For the text-containing cell, return its midpoint in (x, y) coordinate format. 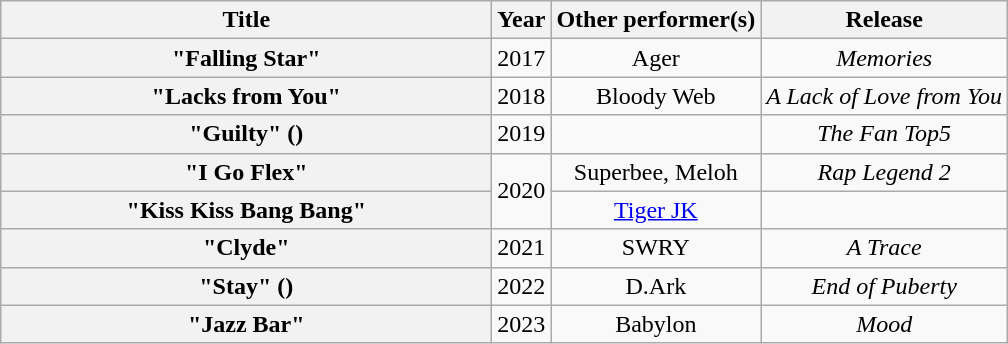
Mood (884, 324)
Babylon (656, 324)
"Jazz Bar" (246, 324)
The Fan Top5 (884, 134)
Tiger JK (656, 210)
D.Ark (656, 286)
"Guilty" () (246, 134)
Other performer(s) (656, 20)
"Kiss Kiss Bang Bang" (246, 210)
2018 (522, 96)
Year (522, 20)
"I Go Flex" (246, 172)
Memories (884, 58)
Bloody Web (656, 96)
SWRY (656, 248)
2020 (522, 191)
2021 (522, 248)
"Clyde" (246, 248)
End of Puberty (884, 286)
Superbee, Meloh (656, 172)
"Stay" () (246, 286)
2019 (522, 134)
2023 (522, 324)
Rap Legend 2 (884, 172)
A Trace (884, 248)
Ager (656, 58)
"Lacks from You" (246, 96)
A Lack of Love from You (884, 96)
"Falling Star" (246, 58)
2022 (522, 286)
Release (884, 20)
Title (246, 20)
2017 (522, 58)
